Find where the given text appears and provide that cell's center as (x, y) coordinate. 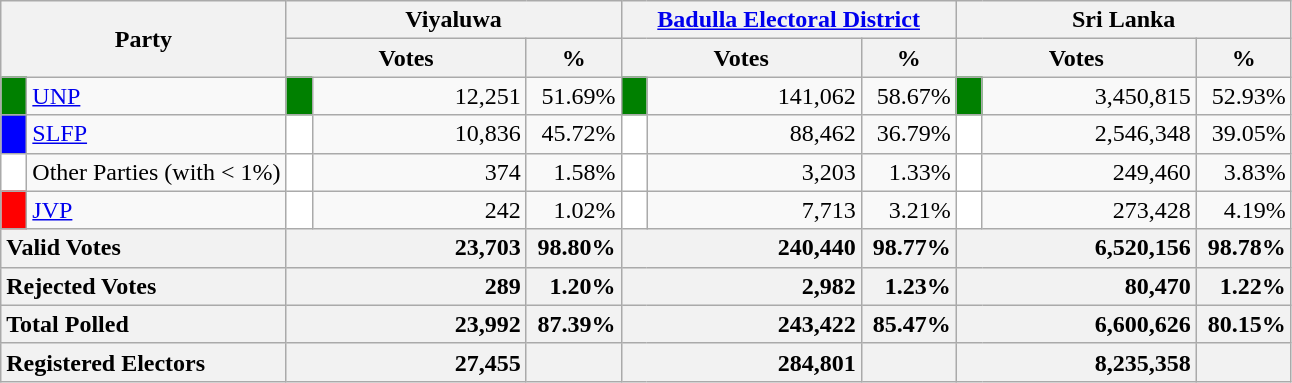
2,546,348 (1089, 134)
6,600,626 (1076, 324)
45.72% (574, 134)
249,460 (1089, 172)
Party (144, 39)
6,520,156 (1076, 248)
1.33% (908, 172)
JVP (156, 210)
23,703 (406, 248)
Badulla Electoral District (788, 20)
80,470 (1076, 286)
98.80% (574, 248)
12,251 (419, 96)
3,203 (754, 172)
1.20% (574, 286)
Sri Lanka (1124, 20)
Valid Votes (144, 248)
Total Polled (144, 324)
1.58% (574, 172)
4.19% (1244, 210)
3.21% (908, 210)
10,836 (419, 134)
88,462 (754, 134)
23,992 (406, 324)
27,455 (406, 362)
52.93% (1244, 96)
85.47% (908, 324)
243,422 (741, 324)
8,235,358 (1076, 362)
240,440 (741, 248)
1.22% (1244, 286)
98.78% (1244, 248)
1.02% (574, 210)
51.69% (574, 96)
2,982 (741, 286)
98.77% (908, 248)
58.67% (908, 96)
284,801 (741, 362)
UNP (156, 96)
Viyaluwa (454, 20)
Other Parties (with < 1%) (156, 172)
80.15% (1244, 324)
Registered Electors (144, 362)
87.39% (574, 324)
374 (419, 172)
39.05% (1244, 134)
141,062 (754, 96)
3,450,815 (1089, 96)
289 (406, 286)
3.83% (1244, 172)
273,428 (1089, 210)
SLFP (156, 134)
1.23% (908, 286)
242 (419, 210)
7,713 (754, 210)
36.79% (908, 134)
Rejected Votes (144, 286)
